Output the [x, y] coordinate of the center of the cell containing the given text.  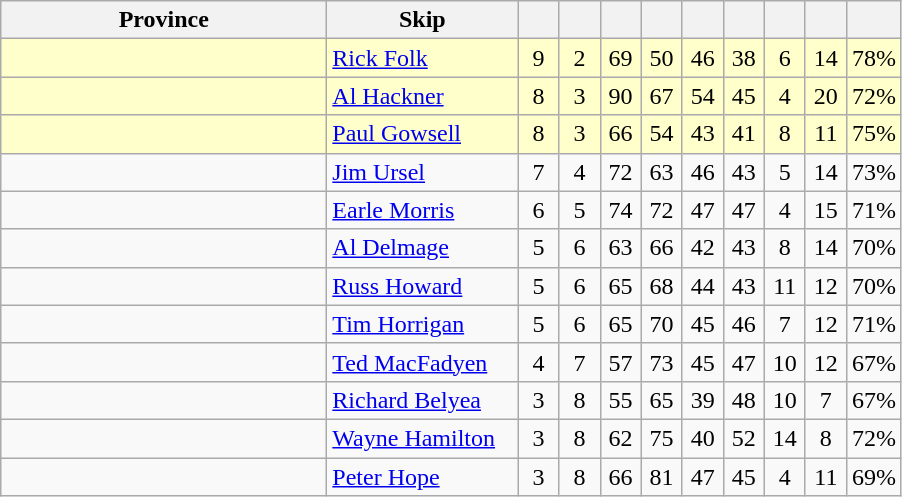
67 [662, 96]
69 [620, 58]
Province [164, 20]
Paul Gowsell [422, 134]
Jim Ursel [422, 172]
81 [662, 477]
57 [620, 362]
42 [702, 248]
Tim Horrigan [422, 324]
Russ Howard [422, 286]
Skip [422, 20]
73 [662, 362]
48 [744, 400]
52 [744, 438]
68 [662, 286]
20 [826, 96]
Wayne Hamilton [422, 438]
39 [702, 400]
78% [874, 58]
40 [702, 438]
Earle Morris [422, 210]
90 [620, 96]
55 [620, 400]
15 [826, 210]
Al Delmage [422, 248]
62 [620, 438]
69% [874, 477]
75% [874, 134]
75 [662, 438]
Ted MacFadyen [422, 362]
38 [744, 58]
Peter Hope [422, 477]
Richard Belyea [422, 400]
44 [702, 286]
50 [662, 58]
Al Hackner [422, 96]
41 [744, 134]
9 [538, 58]
2 [580, 58]
70 [662, 324]
Rick Folk [422, 58]
74 [620, 210]
73% [874, 172]
